Identify which cell holds the provided text, then report its (x, y) central coordinate. 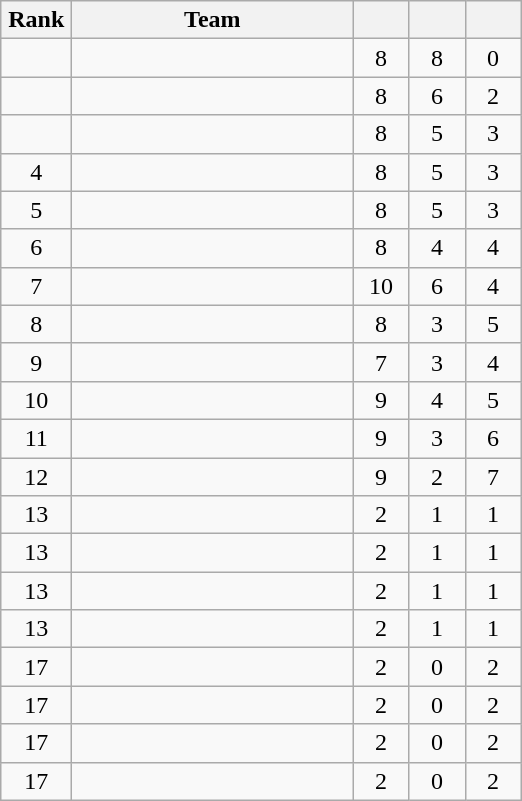
Team (212, 20)
12 (36, 477)
Rank (36, 20)
11 (36, 438)
